Pinpoint the cell where the given text exists, returning its (x, y) midpoint coordinate. 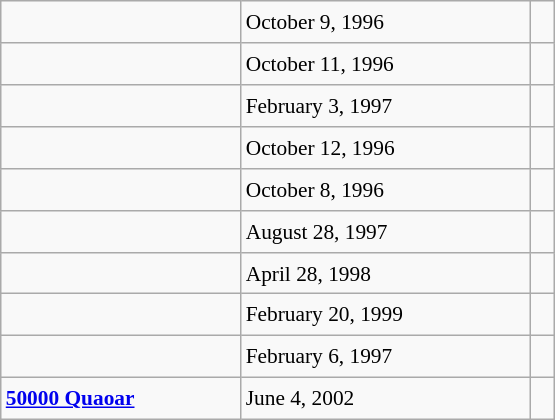
June 4, 2002 (386, 399)
October 11, 1996 (386, 64)
50000 Quaoar (121, 399)
October 9, 1996 (386, 22)
August 28, 1997 (386, 231)
February 20, 1999 (386, 315)
February 3, 1997 (386, 106)
April 28, 1998 (386, 273)
October 12, 1996 (386, 148)
February 6, 1997 (386, 357)
October 8, 1996 (386, 189)
